Capture the cell that displays the provided text and extract its [x, y] central coordinate. 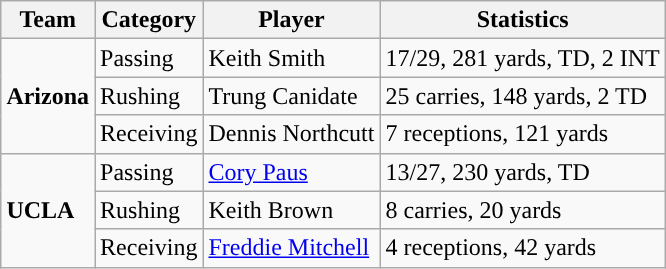
Arizona [48, 96]
Cory Paus [292, 172]
Dennis Northcutt [292, 134]
Team [48, 20]
Freddie Mitchell [292, 248]
13/27, 230 yards, TD [522, 172]
Trung Canidate [292, 96]
7 receptions, 121 yards [522, 134]
Statistics [522, 20]
17/29, 281 yards, TD, 2 INT [522, 58]
Player [292, 20]
4 receptions, 42 yards [522, 248]
8 carries, 20 yards [522, 210]
25 carries, 148 yards, 2 TD [522, 96]
UCLA [48, 210]
Keith Brown [292, 210]
Keith Smith [292, 58]
Category [149, 20]
